For the text-containing cell, return its midpoint in [X, Y] coordinate format. 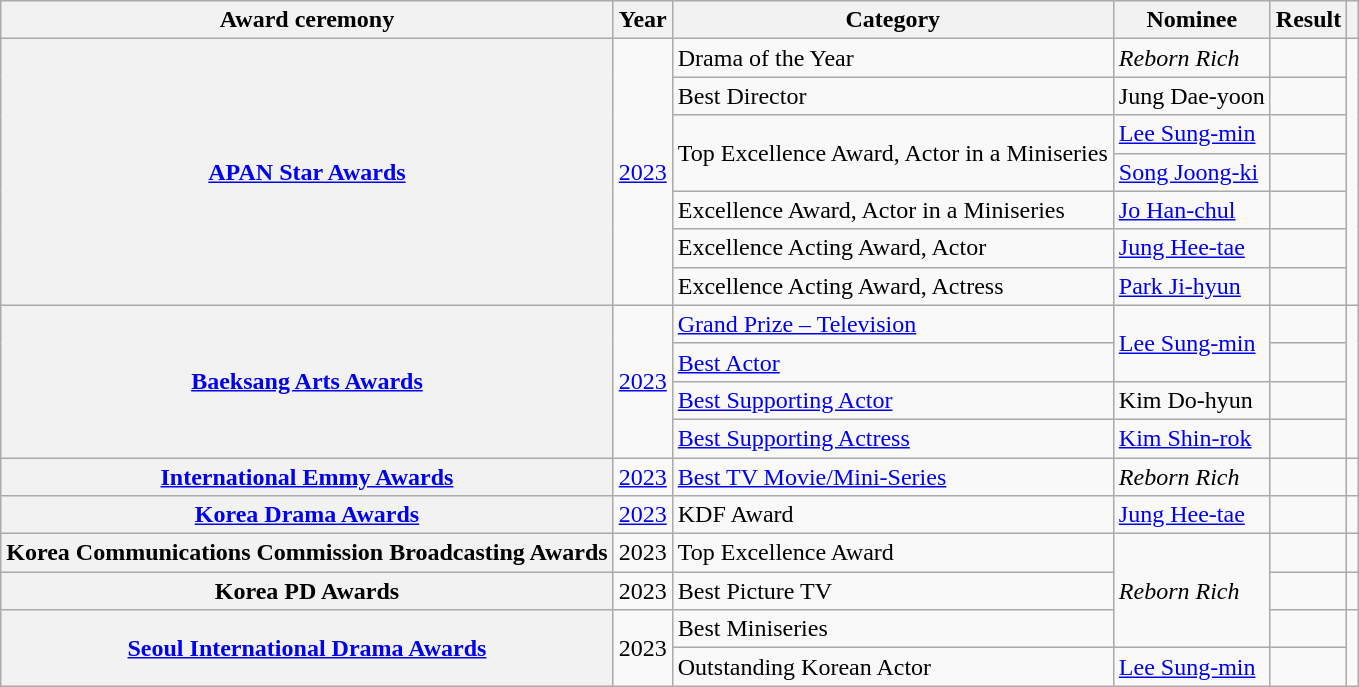
Jo Han-chul [1192, 210]
Best Director [892, 96]
Korea Communications Commission Broadcasting Awards [307, 553]
International Emmy Awards [307, 477]
Top Excellence Award, Actor in a Miniseries [892, 153]
Nominee [1192, 20]
Award ceremony [307, 20]
Kim Do-hyun [1192, 400]
Park Ji-hyun [1192, 286]
Song Joong-ki [1192, 172]
Baeksang Arts Awards [307, 381]
Jung Dae-yoon [1192, 96]
Best Miniseries [892, 629]
Kim Shin-rok [1192, 438]
Korea PD Awards [307, 591]
Top Excellence Award [892, 553]
Excellence Award, Actor in a Miniseries [892, 210]
Best Picture TV [892, 591]
Best Actor [892, 362]
Best Supporting Actress [892, 438]
Drama of the Year [892, 58]
Category [892, 20]
Outstanding Korean Actor [892, 667]
Excellence Acting Award, Actor [892, 248]
Korea Drama Awards [307, 515]
Year [642, 20]
Best TV Movie/Mini-Series [892, 477]
KDF Award [892, 515]
Best Supporting Actor [892, 400]
Seoul International Drama Awards [307, 648]
Grand Prize – Television [892, 324]
Result [1308, 20]
APAN Star Awards [307, 172]
Excellence Acting Award, Actress [892, 286]
